Return the [x, y] coordinate for the center point of the cell that contains the specified text.  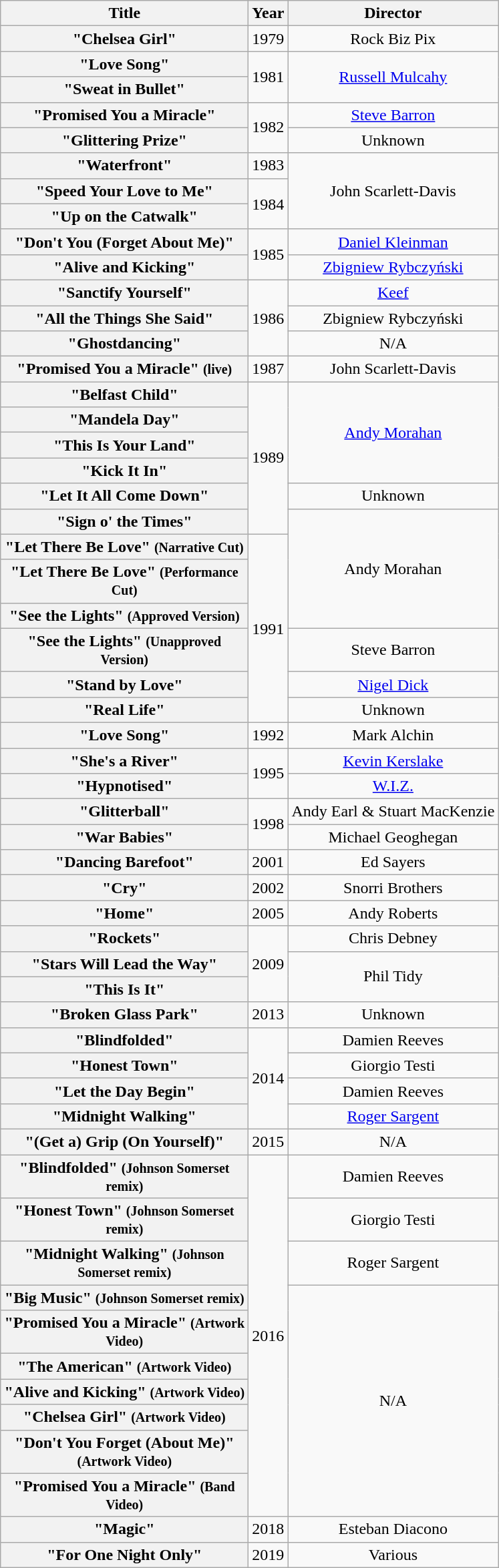
1987 [269, 369]
"Honest Town" (Johnson Somerset remix) [124, 1220]
"Sanctify Yourself" [124, 292]
"Honest Town" [124, 1065]
"Kick It In" [124, 471]
"Dancing Barefoot" [124, 862]
Title [124, 13]
2009 [269, 964]
"Promised You a Miracle" (Artwork Video) [124, 1332]
Russell Mulcahy [393, 77]
"Cry" [124, 888]
"Promised You a Miracle" (Band Video) [124, 1495]
"Big Music" (Johnson Somerset remix) [124, 1298]
"Belfast Child" [124, 395]
1984 [269, 204]
"See the Lights" (Approved Version) [124, 615]
W.I.Z. [393, 786]
Snorri Brothers [393, 888]
"Real Life" [124, 710]
Nigel Dick [393, 684]
1979 [269, 39]
2014 [269, 1078]
"War Babies" [124, 837]
2002 [269, 888]
2018 [269, 1529]
Michael Geoghegan [393, 837]
"Glittering Prize" [124, 140]
"Rockets" [124, 939]
"Blindfolded" (Johnson Somerset remix) [124, 1176]
"Sign o' the Times" [124, 521]
"Promised You a Miracle" (live) [124, 369]
2001 [269, 862]
"Speed Your Love to Me" [124, 191]
"Don't You Forget (About Me)" (Artwork Video) [124, 1451]
"Hypnotised" [124, 786]
"Chelsea Girl" (Artwork Video) [124, 1417]
Esteban Diacono [393, 1529]
"Up on the Catwalk" [124, 216]
Various [393, 1555]
"Chelsea Girl" [124, 39]
"Broken Glass Park" [124, 1015]
1982 [269, 127]
2015 [269, 1141]
"Alive and Kicking" (Artwork Video) [124, 1392]
2013 [269, 1015]
"Let the Day Begin" [124, 1091]
1985 [269, 254]
"Midnight Walking" (Johnson Somerset remix) [124, 1263]
"Home" [124, 913]
"Magic" [124, 1529]
Rock Biz Pix [393, 39]
"Sweat in Bullet" [124, 89]
1995 [269, 773]
1992 [269, 735]
"Let There Be Love" (Narrative Cut) [124, 547]
Phil Tidy [393, 977]
"This Is Your Land" [124, 445]
"Promised You a Miracle" [124, 115]
"Blindfolded" [124, 1040]
2005 [269, 913]
Kevin Kerslake [393, 760]
"She's a River" [124, 760]
Andy Roberts [393, 913]
"Let There Be Love" (Performance Cut) [124, 581]
"Midnight Walking" [124, 1116]
"(Get a) Grip (On Yourself)" [124, 1141]
Mark Alchin [393, 735]
"See the Lights" (Unapproved Version) [124, 650]
Keef [393, 292]
2019 [269, 1555]
"Stars Will Lead the Way" [124, 964]
"Stand by Love" [124, 684]
"All the Things She Said" [124, 318]
2016 [269, 1336]
"Mandela Day" [124, 420]
Andy Earl & Stuart MacKenzie [393, 812]
"Let It All Come Down" [124, 496]
1991 [269, 628]
"The American" (Artwork Video) [124, 1366]
1981 [269, 77]
"Waterfront" [124, 166]
Ed Sayers [393, 862]
"Glitterball" [124, 812]
1989 [269, 458]
"Alive and Kicking" [124, 267]
Chris Debney [393, 939]
1983 [269, 166]
"Ghostdancing" [124, 344]
"This Is It" [124, 989]
Year [269, 13]
"For One Night Only" [124, 1555]
1998 [269, 824]
Daniel Kleinman [393, 242]
Director [393, 13]
"Don't You (Forget About Me)" [124, 242]
1986 [269, 318]
